Find where the given text appears and provide that cell's center as [X, Y] coordinate. 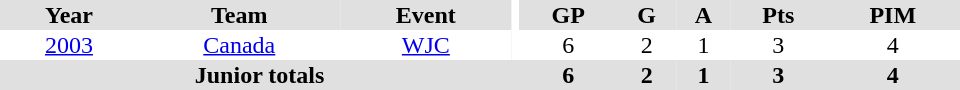
Event [426, 15]
GP [568, 15]
Pts [778, 15]
WJC [426, 45]
2003 [69, 45]
Canada [240, 45]
Team [240, 15]
PIM [893, 15]
A [704, 15]
Junior totals [260, 75]
Year [69, 15]
G [646, 15]
